Detect which cell encompasses the target text, then output its (x, y) center coordinate. 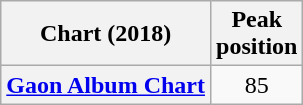
Chart (2018) (106, 34)
Gaon Album Chart (106, 85)
Peakposition (257, 34)
85 (257, 85)
